Scan for the cell matching the given text and deliver its (x, y) coordinate at center. 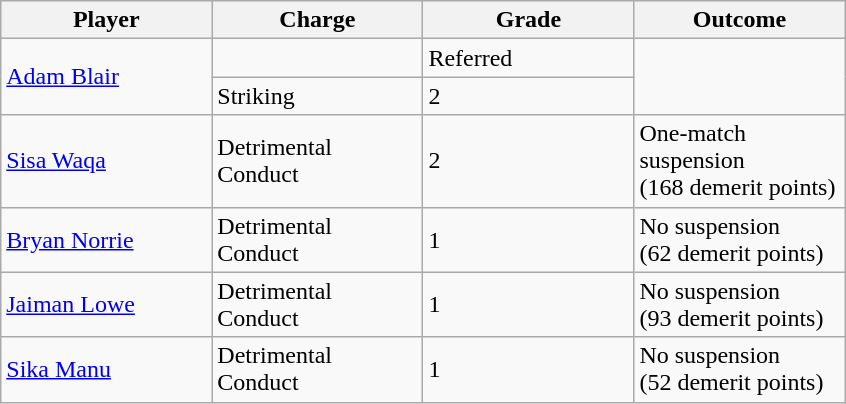
Outcome (740, 20)
Charge (318, 20)
Sika Manu (106, 370)
One-match suspension(168 demerit points) (740, 161)
Bryan Norrie (106, 240)
Grade (528, 20)
Jaiman Lowe (106, 304)
Striking (318, 96)
No suspension(93 demerit points) (740, 304)
Player (106, 20)
No suspension(62 demerit points) (740, 240)
No suspension(52 demerit points) (740, 370)
Referred (528, 58)
Adam Blair (106, 77)
Sisa Waqa (106, 161)
